For the text-containing cell, return its midpoint in [x, y] coordinate format. 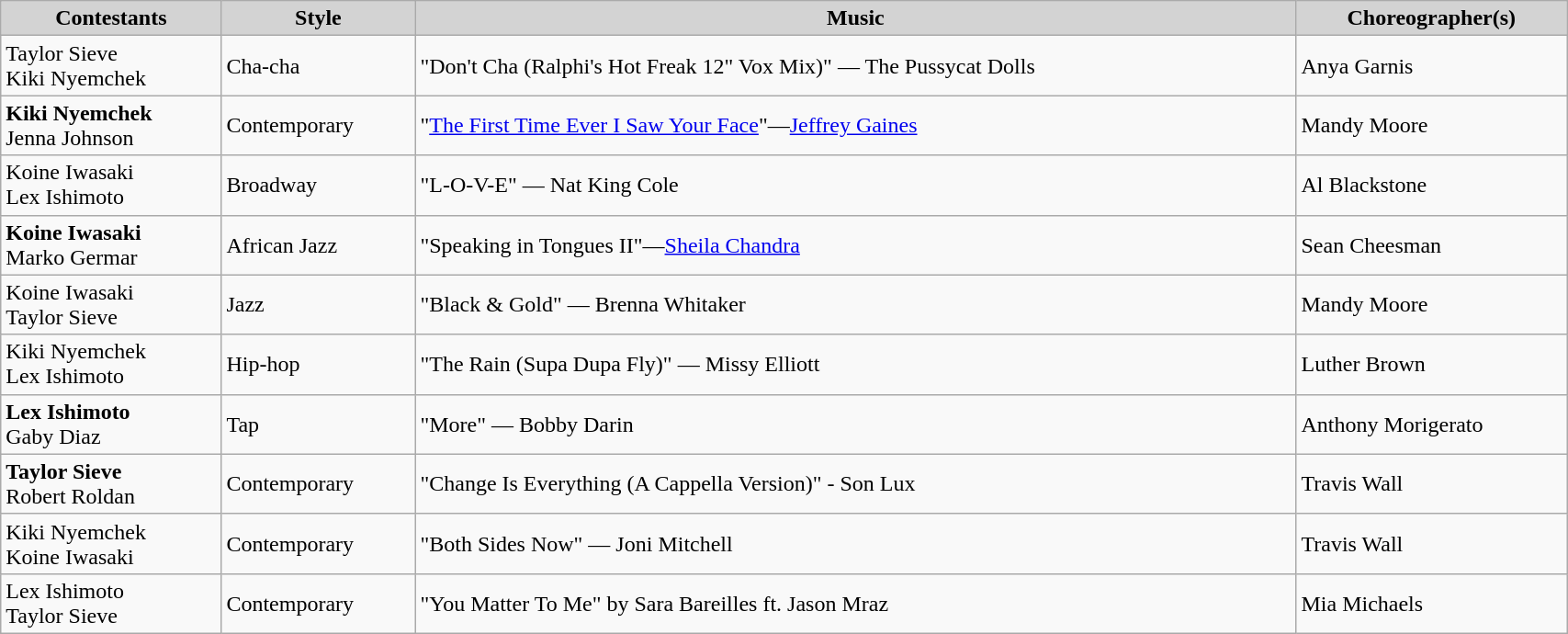
"Don't Cha (Ralphi's Hot Freak 12" Vox Mix)" — The Pussycat Dolls [856, 66]
Lex IshimotoGaby Diaz [111, 425]
Koine IwasakiTaylor Sieve [111, 305]
Hip-hop [318, 364]
Cha-cha [318, 66]
Taylor SieveKiki Nyemchek [111, 66]
"Speaking in Tongues II"—Sheila Chandra [856, 244]
"L-O-V-E" — Nat King Cole [856, 186]
"Change Is Everything (A Cappella Version)" - Son Lux [856, 483]
Al Blackstone [1431, 186]
Music [856, 18]
Style [318, 18]
"Both Sides Now" — Joni Mitchell [856, 544]
"The Rain (Supa Dupa Fly)" — Missy Elliott [856, 364]
Koine IwasakiMarko Germar [111, 244]
Luther Brown [1431, 364]
Mia Michaels [1431, 603]
Kiki NyemchekKoine Iwasaki [111, 544]
Broadway [318, 186]
"Black & Gold" — Brenna Whitaker [856, 305]
"The First Time Ever I Saw Your Face"—Jeffrey Gaines [856, 125]
Koine IwasakiLex Ishimoto [111, 186]
Jazz [318, 305]
Contestants [111, 18]
Choreographer(s) [1431, 18]
Anya Garnis [1431, 66]
Anthony Morigerato [1431, 425]
African Jazz [318, 244]
"You Matter To Me" by Sara Bareilles ft. Jason Mraz [856, 603]
Kiki NyemchekLex Ishimoto [111, 364]
Taylor SieveRobert Roldan [111, 483]
Sean Cheesman [1431, 244]
Lex IshimotoTaylor Sieve [111, 603]
Kiki NyemchekJenna Johnson [111, 125]
"More" — Bobby Darin [856, 425]
Tap [318, 425]
